For the text-containing cell, return its midpoint in (x, y) coordinate format. 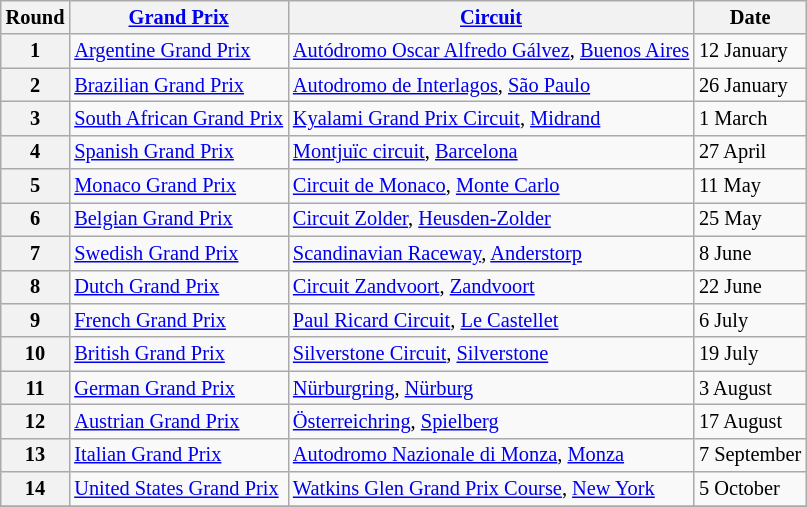
Circuit Zandvoort, Zandvoort (491, 287)
South African Grand Prix (178, 118)
27 April (750, 152)
German Grand Prix (178, 388)
8 June (750, 253)
7 September (750, 455)
22 June (750, 287)
Circuit de Monaco, Monte Carlo (491, 186)
Brazilian Grand Prix (178, 85)
Italian Grand Prix (178, 455)
United States Grand Prix (178, 489)
1 March (750, 118)
Round (36, 17)
14 (36, 489)
6 (36, 219)
French Grand Prix (178, 320)
Circuit (491, 17)
Dutch Grand Prix (178, 287)
Österreichring, Spielberg (491, 421)
2 (36, 85)
Watkins Glen Grand Prix Course, New York (491, 489)
12 (36, 421)
Montjuïc circuit, Barcelona (491, 152)
25 May (750, 219)
Kyalami Grand Prix Circuit, Midrand (491, 118)
26 January (750, 85)
Grand Prix (178, 17)
8 (36, 287)
4 (36, 152)
13 (36, 455)
17 August (750, 421)
Scandinavian Raceway, Anderstorp (491, 253)
Silverstone Circuit, Silverstone (491, 354)
3 (36, 118)
Date (750, 17)
Argentine Grand Prix (178, 51)
12 January (750, 51)
Autodromo de Interlagos, São Paulo (491, 85)
19 July (750, 354)
Paul Ricard Circuit, Le Castellet (491, 320)
Austrian Grand Prix (178, 421)
7 (36, 253)
Monaco Grand Prix (178, 186)
9 (36, 320)
10 (36, 354)
Autodromo Nazionale di Monza, Monza (491, 455)
Nürburgring, Nürburg (491, 388)
Autódromo Oscar Alfredo Gálvez, Buenos Aires (491, 51)
11 May (750, 186)
11 (36, 388)
Swedish Grand Prix (178, 253)
3 August (750, 388)
Spanish Grand Prix (178, 152)
British Grand Prix (178, 354)
6 July (750, 320)
5 October (750, 489)
1 (36, 51)
Circuit Zolder, Heusden-Zolder (491, 219)
Belgian Grand Prix (178, 219)
5 (36, 186)
